Provide the (X, Y) coordinate of the cell's center where the given text is located.  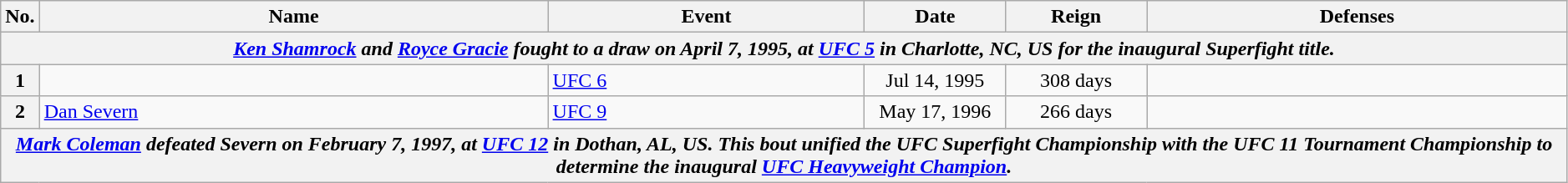
Dan Severn (294, 112)
Reign (1076, 17)
Ken Shamrock and Royce Gracie fought to a draw on April 7, 1995, at UFC 5 in Charlotte, NC, US for the inaugural Superfight title. (784, 48)
Name (294, 17)
UFC 9 (707, 112)
308 days (1076, 80)
266 days (1076, 112)
1 (20, 80)
Defenses (1357, 17)
Date (936, 17)
May 17, 1996 (936, 112)
Event (707, 17)
Jul 14, 1995 (936, 80)
No. (20, 17)
UFC 6 (707, 80)
2 (20, 112)
